Output the (x, y) coordinate of the center of the cell containing the given text.  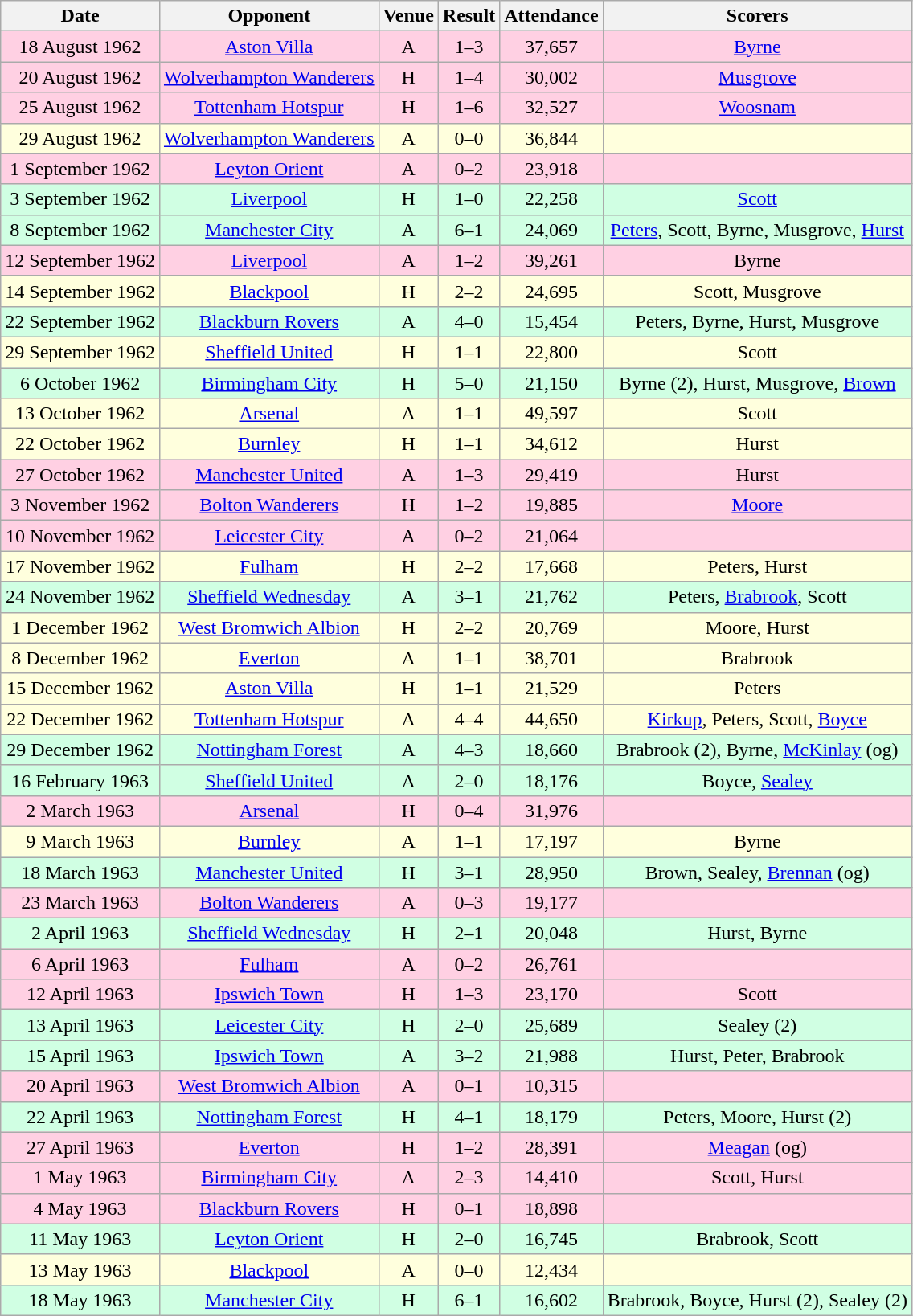
18,176 (551, 780)
8 September 1962 (80, 230)
16,745 (551, 1239)
Peters, Scott, Byrne, Musgrove, Hurst (757, 230)
28,950 (551, 872)
38,701 (551, 658)
4–3 (469, 750)
10,315 (551, 1086)
23,918 (551, 169)
24 November 1962 (80, 597)
8 December 1962 (80, 658)
20,048 (551, 934)
19,885 (551, 505)
6 April 1963 (80, 964)
22 April 1963 (80, 1117)
12 April 1963 (80, 995)
1–6 (469, 108)
21,150 (551, 383)
36,844 (551, 138)
22 September 1962 (80, 321)
Opponent (268, 16)
Peters, Moore, Hurst (2) (757, 1117)
22,258 (551, 199)
Peters (757, 689)
25 August 1962 (80, 108)
17,668 (551, 566)
18,898 (551, 1208)
14,410 (551, 1178)
6 October 1962 (80, 383)
17 November 1962 (80, 566)
21,064 (551, 536)
14 September 1962 (80, 291)
24,695 (551, 291)
29 December 1962 (80, 750)
15 December 1962 (80, 689)
Sealey (2) (757, 1025)
29 September 1962 (80, 352)
13 April 1963 (80, 1025)
Moore (757, 505)
22 October 1962 (80, 444)
4–0 (469, 321)
Meagan (og) (757, 1147)
19,177 (551, 903)
13 October 1962 (80, 414)
5–0 (469, 383)
44,650 (551, 719)
10 November 1962 (80, 536)
1–0 (469, 199)
0–4 (469, 811)
4–4 (469, 719)
39,261 (551, 260)
31,976 (551, 811)
30,002 (551, 77)
12,434 (551, 1269)
16,602 (551, 1300)
27 October 1962 (80, 475)
1 December 1962 (80, 627)
21,529 (551, 689)
Moore, Hurst (757, 627)
Byrne (2), Hurst, Musgrove, Brown (757, 383)
2–3 (469, 1178)
21,988 (551, 1056)
Result (469, 16)
2 March 1963 (80, 811)
1–4 (469, 77)
3 September 1962 (80, 199)
Venue (408, 16)
20,769 (551, 627)
24,069 (551, 230)
Boyce, Sealey (757, 780)
28,391 (551, 1147)
12 September 1962 (80, 260)
23 March 1963 (80, 903)
18,179 (551, 1117)
1 September 1962 (80, 169)
Brabrook, Scott (757, 1239)
Brabrook (2), Byrne, McKinlay (og) (757, 750)
Brabrook, Boyce, Hurst (2), Sealey (2) (757, 1300)
20 April 1963 (80, 1086)
Kirkup, Peters, Scott, Boyce (757, 719)
Brown, Sealey, Brennan (og) (757, 872)
Scott, Musgrove (757, 291)
34,612 (551, 444)
3–2 (469, 1056)
18,660 (551, 750)
20 August 1962 (80, 77)
0–3 (469, 903)
4 May 1963 (80, 1208)
22,800 (551, 352)
32,527 (551, 108)
Hurst, Peter, Brabrook (757, 1056)
4–1 (469, 1117)
9 March 1963 (80, 841)
Peters, Brabrook, Scott (757, 597)
Date (80, 16)
21,762 (551, 597)
29,419 (551, 475)
Musgrove (757, 77)
15 April 1963 (80, 1056)
23,170 (551, 995)
26,761 (551, 964)
Peters, Byrne, Hurst, Musgrove (757, 321)
Scott, Hurst (757, 1178)
18 May 1963 (80, 1300)
2–1 (469, 934)
27 April 1963 (80, 1147)
13 May 1963 (80, 1269)
Hurst, Byrne (757, 934)
11 May 1963 (80, 1239)
1 May 1963 (80, 1178)
Scorers (757, 16)
49,597 (551, 414)
29 August 1962 (80, 138)
Woosnam (757, 108)
2 April 1963 (80, 934)
25,689 (551, 1025)
18 August 1962 (80, 47)
Brabrook (757, 658)
37,657 (551, 47)
Attendance (551, 16)
22 December 1962 (80, 719)
18 March 1963 (80, 872)
Peters, Hurst (757, 566)
3 November 1962 (80, 505)
17,197 (551, 841)
15,454 (551, 321)
16 February 1963 (80, 780)
